Search for the cell housing the specified text and yield its (x, y) center coordinate. 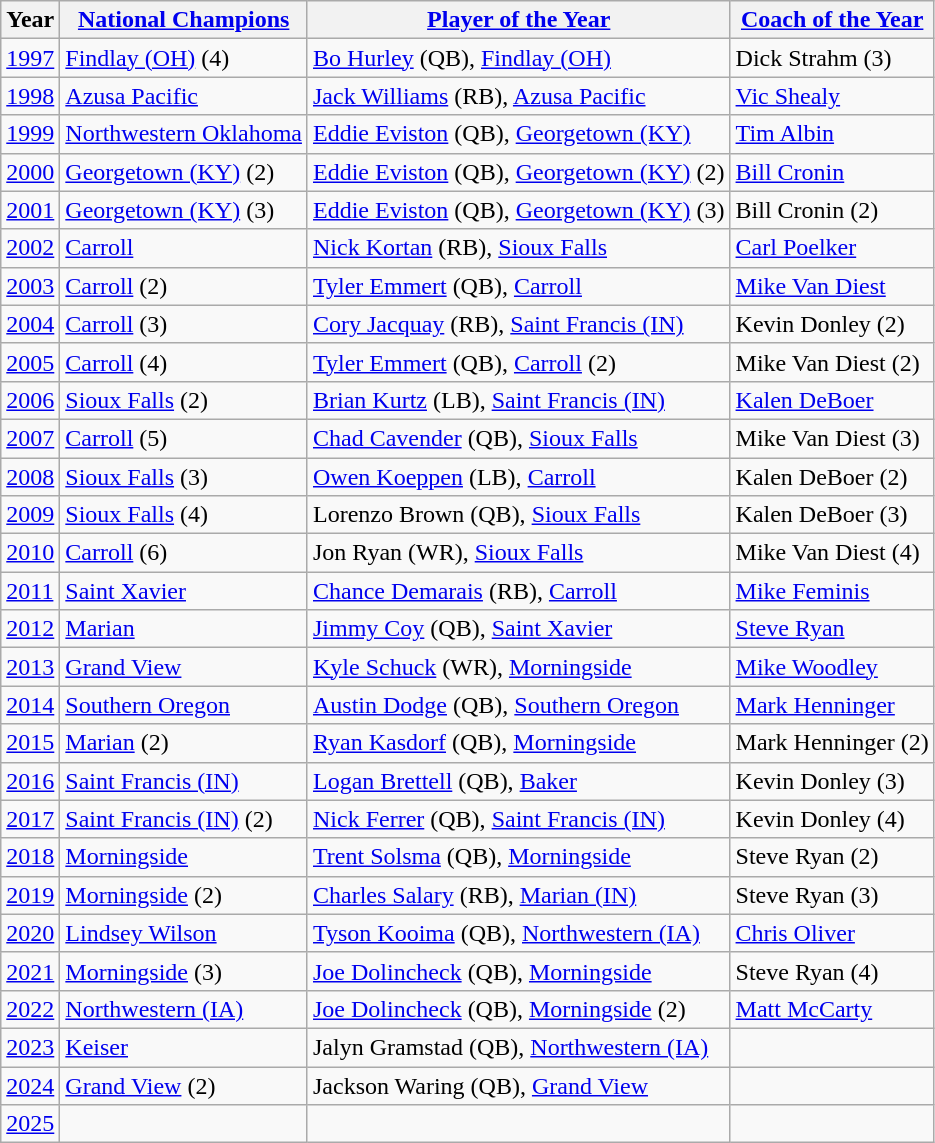
Steve Ryan (832, 629)
Sioux Falls (4) (184, 515)
Kalen DeBoer (832, 400)
Carroll (3) (184, 324)
Carroll (184, 248)
2006 (30, 400)
Ryan Kasdorf (QB), Morningside (518, 743)
Charles Salary (RB), Marian (IN) (518, 895)
Steve Ryan (4) (832, 971)
Vic Shealy (832, 96)
2004 (30, 324)
Carroll (4) (184, 362)
1999 (30, 134)
Chance Demarais (RB), Carroll (518, 591)
2003 (30, 286)
Mike Van Diest (3) (832, 438)
1997 (30, 58)
Morningside (2) (184, 895)
Coach of the Year (832, 20)
Austin Dodge (QB), Southern Oregon (518, 705)
Chad Cavender (QB), Sioux Falls (518, 438)
2012 (30, 629)
2024 (30, 1085)
National Champions (184, 20)
Kevin Donley (3) (832, 781)
1998 (30, 96)
2025 (30, 1124)
Bill Cronin (832, 172)
Owen Koeppen (LB), Carroll (518, 477)
2017 (30, 819)
2009 (30, 515)
Lindsey Wilson (184, 933)
Marian (184, 629)
Southern Oregon (184, 705)
Player of the Year (518, 20)
2014 (30, 705)
Steve Ryan (3) (832, 895)
2022 (30, 1009)
Jack Williams (RB), Azusa Pacific (518, 96)
Mike Van Diest (832, 286)
Lorenzo Brown (QB), Sioux Falls (518, 515)
Tyson Kooima (QB), Northwestern (IA) (518, 933)
Kyle Schuck (WR), Morningside (518, 667)
Kalen DeBoer (3) (832, 515)
Mike Van Diest (4) (832, 553)
Steve Ryan (2) (832, 857)
Keiser (184, 1047)
Tim Albin (832, 134)
Sioux Falls (2) (184, 400)
2015 (30, 743)
Mike Van Diest (2) (832, 362)
Carroll (5) (184, 438)
Chris Oliver (832, 933)
2013 (30, 667)
Year (30, 20)
2019 (30, 895)
Matt McCarty (832, 1009)
Jackson Waring (QB), Grand View (518, 1085)
Grand View (184, 667)
2011 (30, 591)
Kevin Donley (2) (832, 324)
Bill Cronin (2) (832, 210)
Nick Ferrer (QB), Saint Francis (IN) (518, 819)
2020 (30, 933)
Eddie Eviston (QB), Georgetown (KY) (2) (518, 172)
Jon Ryan (WR), Sioux Falls (518, 553)
Cory Jacquay (RB), Saint Francis (IN) (518, 324)
Dick Strahm (3) (832, 58)
2001 (30, 210)
2005 (30, 362)
Tyler Emmert (QB), Carroll (518, 286)
2008 (30, 477)
Jimmy Coy (QB), Saint Xavier (518, 629)
Carroll (2) (184, 286)
Saint Francis (IN) (184, 781)
Northwestern (IA) (184, 1009)
2000 (30, 172)
Carl Poelker (832, 248)
Azusa Pacific (184, 96)
Mark Henninger (2) (832, 743)
Jalyn Gramstad (QB), Northwestern (IA) (518, 1047)
2016 (30, 781)
Findlay (OH) (4) (184, 58)
Morningside (3) (184, 971)
Kevin Donley (4) (832, 819)
2018 (30, 857)
Eddie Eviston (QB), Georgetown (KY) (3) (518, 210)
2007 (30, 438)
Kalen DeBoer (2) (832, 477)
Brian Kurtz (LB), Saint Francis (IN) (518, 400)
Carroll (6) (184, 553)
Joe Dolincheck (QB), Morningside (518, 971)
Saint Xavier (184, 591)
Sioux Falls (3) (184, 477)
Logan Brettell (QB), Baker (518, 781)
Grand View (2) (184, 1085)
Trent Solsma (QB), Morningside (518, 857)
Eddie Eviston (QB), Georgetown (KY) (518, 134)
Northwestern Oklahoma (184, 134)
Bo Hurley (QB), Findlay (OH) (518, 58)
Marian (2) (184, 743)
Saint Francis (IN) (2) (184, 819)
Mike Woodley (832, 667)
2002 (30, 248)
2023 (30, 1047)
Morningside (184, 857)
Georgetown (KY) (2) (184, 172)
Mike Feminis (832, 591)
2010 (30, 553)
Nick Kortan (RB), Sioux Falls (518, 248)
Mark Henninger (832, 705)
Joe Dolincheck (QB), Morningside (2) (518, 1009)
2021 (30, 971)
Georgetown (KY) (3) (184, 210)
Tyler Emmert (QB), Carroll (2) (518, 362)
